Extract the [x, y] coordinate from the center of the cell holding the provided text.  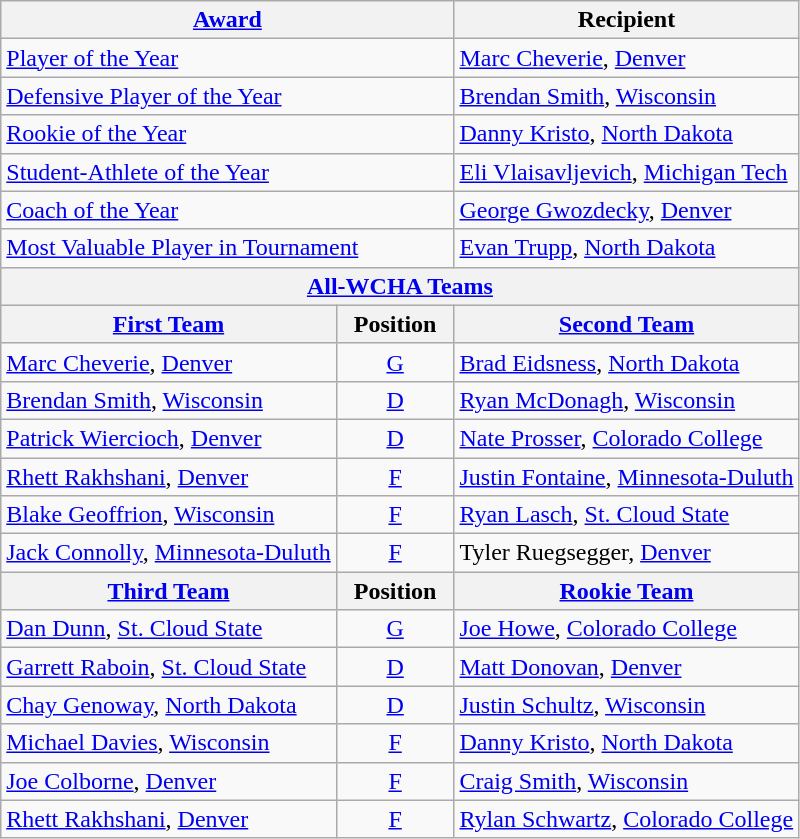
Jack Connolly, Minnesota-Duluth [168, 553]
Student-Athlete of the Year [228, 172]
Craig Smith, Wisconsin [626, 781]
Joe Howe, Colorado College [626, 629]
Tyler Ruegsegger, Denver [626, 553]
Coach of the Year [228, 210]
Matt Donovan, Denver [626, 667]
Rookie of the Year [228, 134]
Most Valuable Player in Tournament [228, 248]
Joe Colborne, Denver [168, 781]
Player of the Year [228, 58]
Rylan Schwartz, Colorado College [626, 819]
Defensive Player of the Year [228, 96]
Evan Trupp, North Dakota [626, 248]
All-WCHA Teams [400, 286]
Dan Dunn, St. Cloud State [168, 629]
Garrett Raboin, St. Cloud State [168, 667]
First Team [168, 324]
Justin Fontaine, Minnesota-Duluth [626, 477]
Chay Genoway, North Dakota [168, 705]
Recipient [626, 20]
Justin Schultz, Wisconsin [626, 705]
Blake Geoffrion, Wisconsin [168, 515]
Nate Prosser, Colorado College [626, 438]
Rookie Team [626, 591]
Third Team [168, 591]
Ryan McDonagh, Wisconsin [626, 400]
Michael Davies, Wisconsin [168, 743]
Second Team [626, 324]
Ryan Lasch, St. Cloud State [626, 515]
Brad Eidsness, North Dakota [626, 362]
Eli Vlaisavljevich, Michigan Tech [626, 172]
Patrick Wiercioch, Denver [168, 438]
George Gwozdecky, Denver [626, 210]
Award [228, 20]
